Determine the (X, Y) coordinate at the center of the cell enclosing the given text.  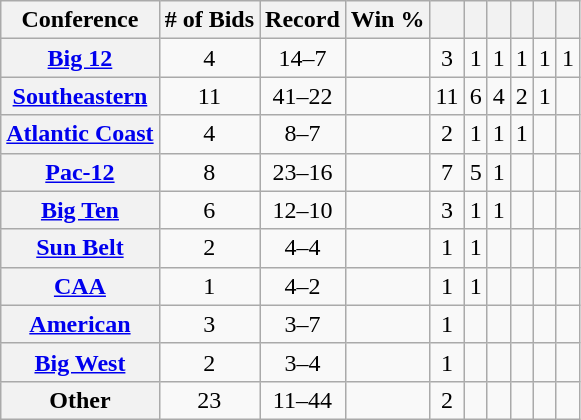
Record (303, 20)
4–4 (303, 248)
Southeastern (80, 96)
4–2 (303, 286)
23 (209, 400)
Conference (80, 20)
Big West (80, 362)
8–7 (303, 134)
Sun Belt (80, 248)
Atlantic Coast (80, 134)
Big 12 (80, 58)
12–10 (303, 210)
Win % (388, 20)
3–7 (303, 324)
3–4 (303, 362)
7 (447, 172)
8 (209, 172)
Big Ten (80, 210)
11–44 (303, 400)
Other (80, 400)
Pac-12 (80, 172)
# of Bids (209, 20)
23–16 (303, 172)
American (80, 324)
14–7 (303, 58)
CAA (80, 286)
5 (476, 172)
41–22 (303, 96)
